Extract the [x, y] coordinate from the center of the cell holding the provided text.  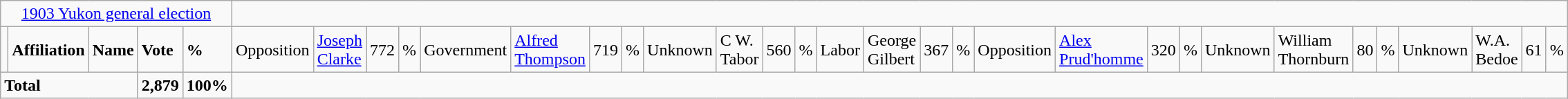
2,879 [160, 85]
Labor [840, 50]
Affiliation [48, 50]
Alfred Thompson [550, 50]
1903 Yukon general election [116, 14]
William Thornburn [1314, 50]
Joseph Clarke [339, 50]
Name [113, 50]
C W. Tabor [740, 50]
George Gilbert [892, 50]
Vote [160, 50]
80 [1365, 50]
Alex Prud'homme [1102, 50]
367 [936, 50]
560 [778, 50]
320 [1163, 50]
719 [606, 50]
W.A. Bedoe [1497, 50]
Government [466, 50]
772 [383, 50]
61 [1533, 50]
100% [207, 85]
Total [69, 85]
